Return the [X, Y] coordinate for the center point of the cell that contains the specified text.  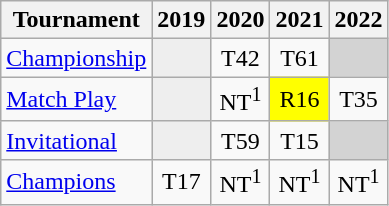
T61 [300, 58]
Invitational [76, 140]
2021 [300, 20]
Tournament [76, 20]
R16 [300, 100]
T15 [300, 140]
Match Play [76, 100]
2020 [240, 20]
T17 [182, 182]
T35 [358, 100]
2022 [358, 20]
Champions [76, 182]
T59 [240, 140]
2019 [182, 20]
T42 [240, 58]
Championship [76, 58]
